Return [X, Y] of the center of cell containing provided text 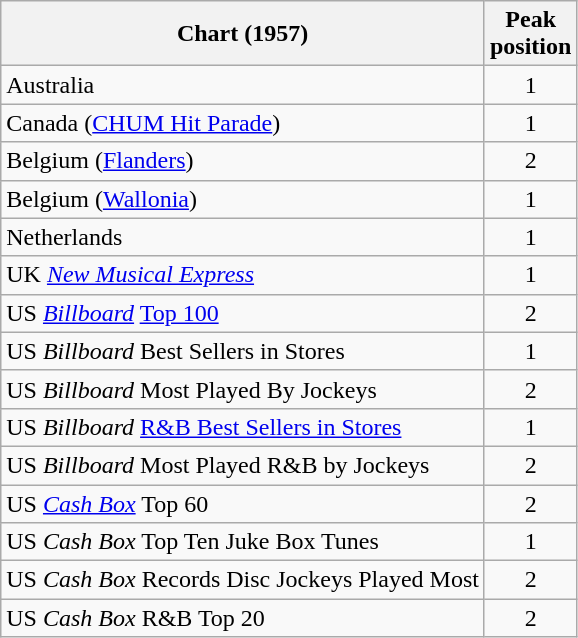
Chart (1957) [243, 34]
US Cash Box R&B Top 20 [243, 618]
US Billboard Most Played R&B by Jockeys [243, 465]
Belgium (Wallonia) [243, 199]
Australia [243, 85]
Belgium (Flanders) [243, 161]
Peakposition [530, 34]
US Billboard Best Sellers in Stores [243, 351]
UK New Musical Express [243, 275]
US Cash Box Top 60 [243, 503]
US Cash Box Records Disc Jockeys Played Most [243, 580]
US Billboard Most Played By Jockeys [243, 389]
Netherlands [243, 237]
US Billboard Top 100 [243, 313]
US Cash Box Top Ten Juke Box Tunes [243, 542]
Canada (CHUM Hit Parade) [243, 123]
US Billboard R&B Best Sellers in Stores [243, 427]
